Search for the cell housing the specified text and yield its (X, Y) center coordinate. 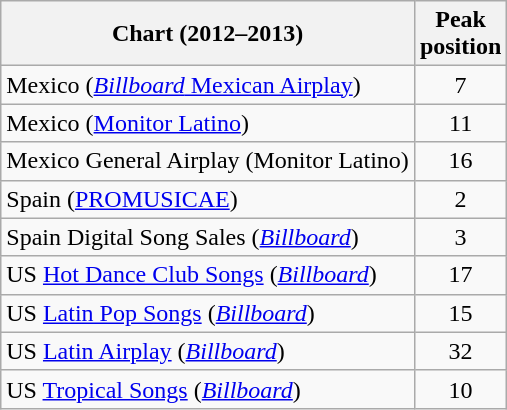
Peakposition (460, 34)
10 (460, 389)
7 (460, 85)
Spain Digital Song Sales (Billboard) (208, 237)
Mexico General Airplay (Monitor Latino) (208, 161)
Mexico (Billboard Mexican Airplay) (208, 85)
3 (460, 237)
17 (460, 275)
11 (460, 123)
Spain (PROMUSICAE) (208, 199)
2 (460, 199)
Chart (2012–2013) (208, 34)
Mexico (Monitor Latino) (208, 123)
US Latin Pop Songs (Billboard) (208, 313)
16 (460, 161)
US Latin Airplay (Billboard) (208, 351)
US Tropical Songs (Billboard) (208, 389)
15 (460, 313)
US Hot Dance Club Songs (Billboard) (208, 275)
32 (460, 351)
